Locate the cell with the specified text and output its (x, y) center coordinate. 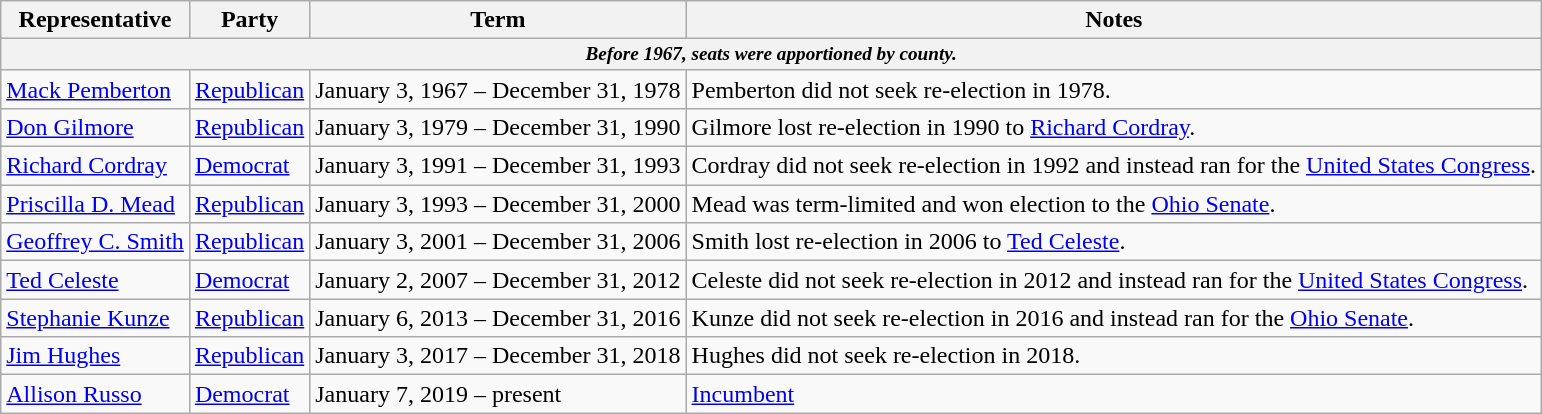
Kunze did not seek re-election in 2016 and instead ran for the Ohio Senate. (1114, 318)
Mack Pemberton (96, 89)
January 3, 1991 – December 31, 1993 (498, 166)
Geoffrey C. Smith (96, 242)
January 3, 1979 – December 31, 1990 (498, 128)
Hughes did not seek re-election in 2018. (1114, 356)
January 6, 2013 – December 31, 2016 (498, 318)
Incumbent (1114, 394)
Gilmore lost re-election in 1990 to Richard Cordray. (1114, 128)
January 3, 2017 – December 31, 2018 (498, 356)
Party (249, 20)
Priscilla D. Mead (96, 204)
Celeste did not seek re-election in 2012 and instead ran for the United States Congress. (1114, 280)
Allison Russo (96, 394)
Jim Hughes (96, 356)
Representative (96, 20)
Cordray did not seek re-election in 1992 and instead ran for the United States Congress. (1114, 166)
Term (498, 20)
Notes (1114, 20)
January 7, 2019 – present (498, 394)
January 2, 2007 – December 31, 2012 (498, 280)
Before 1967, seats were apportioned by county. (772, 55)
Don Gilmore (96, 128)
Mead was term-limited and won election to the Ohio Senate. (1114, 204)
January 3, 1993 – December 31, 2000 (498, 204)
Ted Celeste (96, 280)
Stephanie Kunze (96, 318)
January 3, 2001 – December 31, 2006 (498, 242)
Pemberton did not seek re-election in 1978. (1114, 89)
Richard Cordray (96, 166)
January 3, 1967 – December 31, 1978 (498, 89)
Smith lost re-election in 2006 to Ted Celeste. (1114, 242)
